Locate the cell with the specified text and output its [x, y] center coordinate. 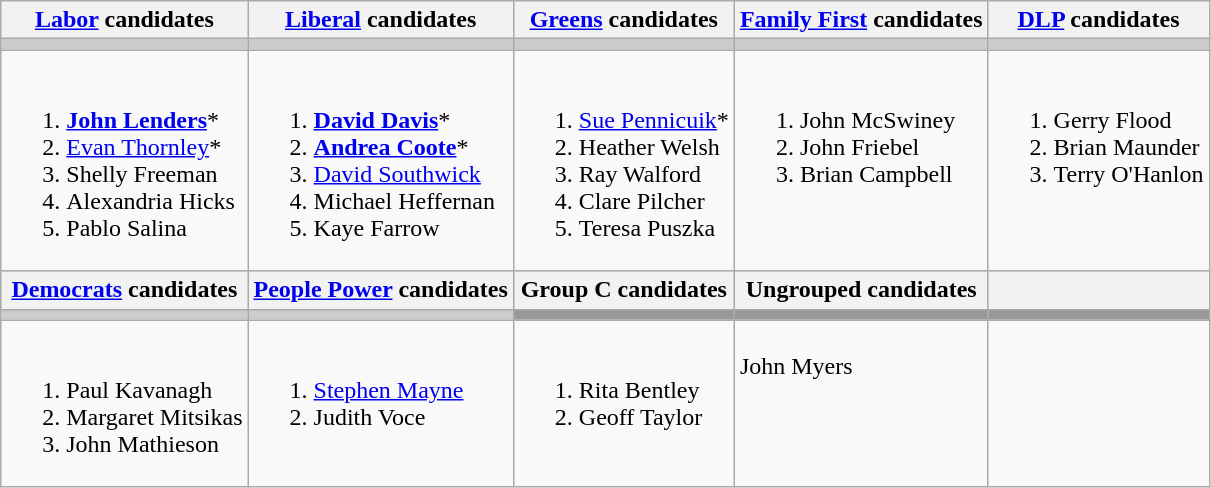
John Lenders*Evan Thornley*Shelly FreemanAlexandria HicksPablo Salina [124, 160]
Stephen MayneJudith Voce [380, 404]
Ungrouped candidates [861, 290]
Paul KavanaghMargaret MitsikasJohn Mathieson [124, 404]
John McSwineyJohn FriebelBrian Campbell [861, 160]
DLP candidates [1098, 20]
Sue Pennicuik*Heather WelshRay WalfordClare PilcherTeresa Puszka [624, 160]
Gerry FloodBrian MaunderTerry O'Hanlon [1098, 160]
David Davis*Andrea Coote*David SouthwickMichael HeffernanKaye Farrow [380, 160]
Liberal candidates [380, 20]
People Power candidates [380, 290]
Labor candidates [124, 20]
Democrats candidates [124, 290]
Greens candidates [624, 20]
Family First candidates [861, 20]
Group C candidates [624, 290]
Rita BentleyGeoff Taylor [624, 404]
John Myers [861, 404]
